Detect which cell encompasses the target text, then output its (X, Y) center coordinate. 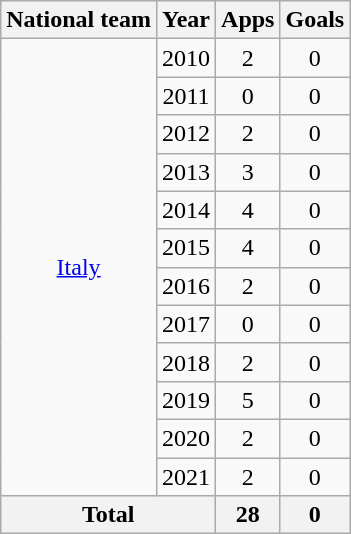
Italy (79, 268)
28 (248, 515)
2014 (186, 210)
3 (248, 172)
2015 (186, 248)
Total (108, 515)
Goals (315, 20)
2011 (186, 96)
2020 (186, 438)
2019 (186, 400)
National team (79, 20)
2018 (186, 362)
2017 (186, 324)
5 (248, 400)
2021 (186, 477)
Year (186, 20)
Apps (248, 20)
2012 (186, 134)
2013 (186, 172)
2016 (186, 286)
2010 (186, 58)
